Extract the (x, y) coordinate from the center of the cell holding the provided text.  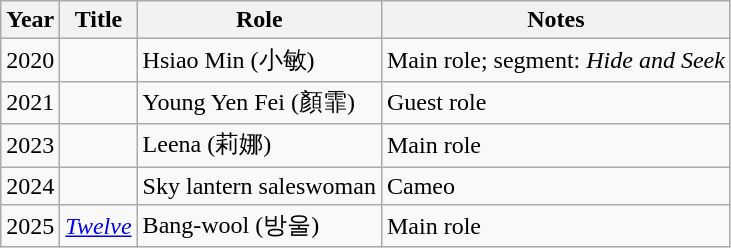
Sky lantern saleswoman (259, 185)
Guest role (556, 102)
Role (259, 20)
2020 (30, 60)
Leena (莉娜) (259, 146)
Main role; segment: Hide and Seek (556, 60)
2025 (30, 226)
Cameo (556, 185)
Year (30, 20)
2024 (30, 185)
2023 (30, 146)
2021 (30, 102)
Title (98, 20)
Twelve (98, 226)
Notes (556, 20)
Bang-wool (방울) (259, 226)
Hsiao Min (小敏) (259, 60)
Young Yen Fei (顏霏) (259, 102)
